Search for the cell housing the specified text and yield its [X, Y] center coordinate. 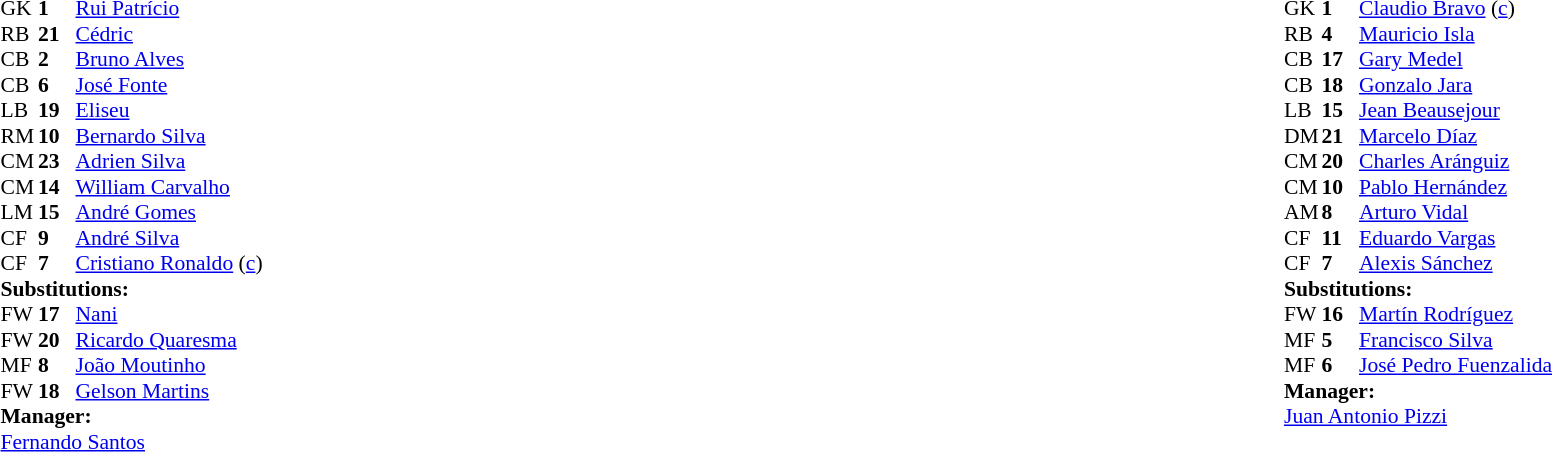
Gary Medel [1456, 59]
AM [1303, 213]
José Pedro Fuenzalida [1456, 365]
André Gomes [170, 213]
Pablo Hernández [1456, 187]
Eduardo Vargas [1456, 238]
Cédric [170, 34]
23 [57, 161]
RM [19, 136]
4 [1340, 34]
André Silva [170, 238]
16 [1340, 315]
João Moutinho [170, 365]
Gelson Martins [170, 391]
Jean Beausejour [1456, 111]
Francisco Silva [1456, 340]
William Carvalho [170, 187]
14 [57, 187]
Adrien Silva [170, 161]
Eliseu [170, 111]
Bernardo Silva [170, 136]
José Fonte [170, 85]
Alexis Sánchez [1456, 263]
11 [1340, 238]
Charles Aránguiz [1456, 161]
Ricardo Quaresma [170, 340]
Marcelo Díaz [1456, 136]
Martín Rodríguez [1456, 315]
DM [1303, 136]
Cristiano Ronaldo (c) [170, 263]
Mauricio Isla [1456, 34]
Nani [170, 315]
LM [19, 213]
Gonzalo Jara [1456, 85]
9 [57, 238]
5 [1340, 340]
19 [57, 111]
Arturo Vidal [1456, 213]
2 [57, 59]
Bruno Alves [170, 59]
Juan Antonio Pizzi [1418, 417]
